Capture the cell that displays the provided text and extract its [X, Y] central coordinate. 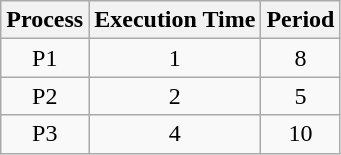
P1 [45, 58]
Process [45, 20]
1 [175, 58]
P3 [45, 134]
P2 [45, 96]
Execution Time [175, 20]
4 [175, 134]
10 [300, 134]
8 [300, 58]
2 [175, 96]
Period [300, 20]
5 [300, 96]
